Detect which cell encompasses the target text, then output its (x, y) center coordinate. 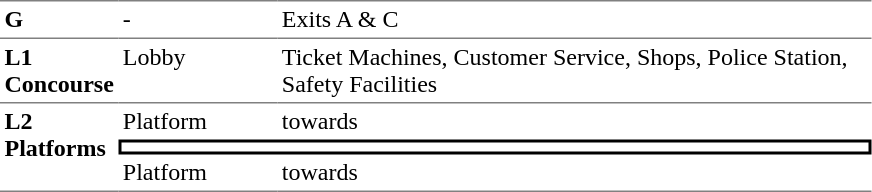
L1Concourse (59, 71)
Lobby (198, 71)
- (198, 19)
L2Platforms (59, 148)
Exits A & C (574, 19)
G (59, 19)
Ticket Machines, Customer Service, Shops, Police Station, Safety Facilities (574, 71)
